Pinpoint the cell where the given text exists, returning its [x, y] midpoint coordinate. 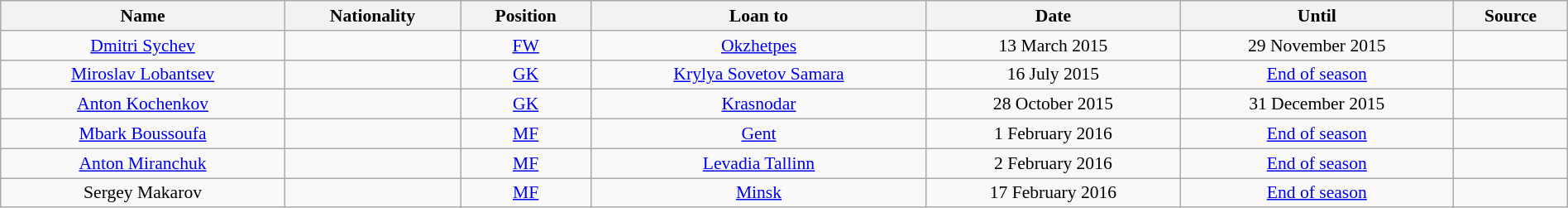
Minsk [759, 193]
Gent [759, 134]
Anton Miranchuk [143, 163]
Krylya Sovetov Samara [759, 75]
17 February 2016 [1054, 193]
Sergey Makarov [143, 193]
1 February 2016 [1054, 134]
Dmitri Sychev [143, 46]
Until [1317, 16]
Levadia Tallinn [759, 163]
2 February 2016 [1054, 163]
Krasnodar [759, 104]
FW [526, 46]
Anton Kochenkov [143, 104]
Position [526, 16]
Date [1054, 16]
Name [143, 16]
29 November 2015 [1317, 46]
Source [1510, 16]
Nationality [372, 16]
31 December 2015 [1317, 104]
16 July 2015 [1054, 75]
Miroslav Lobantsev [143, 75]
13 March 2015 [1054, 46]
Okzhetpes [759, 46]
Loan to [759, 16]
28 October 2015 [1054, 104]
Mbark Boussoufa [143, 134]
